Provide the [x, y] coordinate of the cell's center where the given text is located.  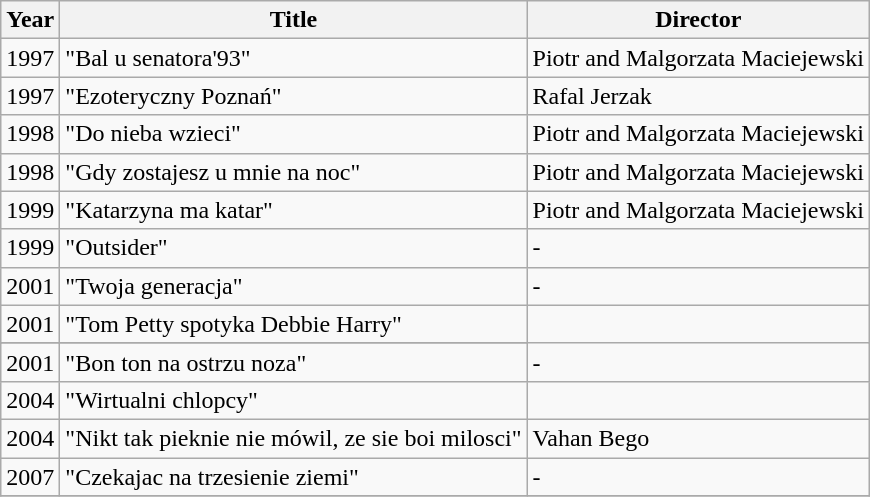
"Outsider" [294, 248]
"Tom Petty spotyka Debbie Harry" [294, 324]
"Gdy zostajesz u mnie na noc" [294, 172]
"Wirtualni chlopcy" [294, 400]
Title [294, 20]
"Nikt tak pieknie nie mówil, ze sie boi milosci" [294, 438]
Year [30, 20]
"Bal u senatora'93" [294, 58]
"Do nieba wzieci" [294, 134]
Director [698, 20]
2007 [30, 477]
"Twoja generacja" [294, 286]
Rafal Jerzak [698, 96]
"Ezoteryczny Poznań" [294, 96]
"Katarzyna ma katar" [294, 210]
Vahan Bego [698, 438]
"Bon ton na ostrzu noza" [294, 362]
"Czekajac na trzesienie ziemi" [294, 477]
